Provide the [X, Y] coordinate of the cell's center where the given text is located.  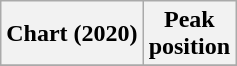
Chart (2020) [72, 34]
Peak position [189, 34]
